Search for the cell housing the specified text and yield its (x, y) center coordinate. 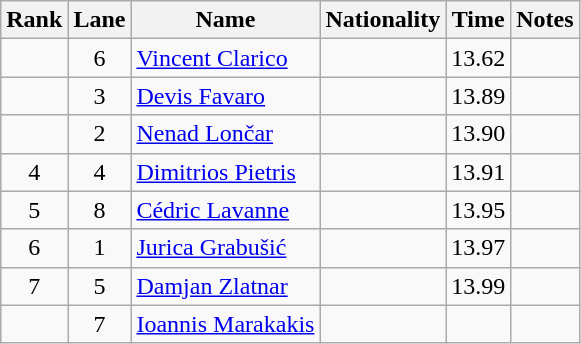
1 (100, 248)
Jurica Grabušić (226, 248)
Time (478, 20)
Ioannis Marakakis (226, 324)
Cédric Lavanne (226, 210)
Notes (545, 20)
Name (226, 20)
Lane (100, 20)
13.62 (478, 58)
13.90 (478, 134)
13.91 (478, 172)
13.97 (478, 248)
8 (100, 210)
Vincent Clarico (226, 58)
13.95 (478, 210)
13.89 (478, 96)
Devis Favaro (226, 96)
13.99 (478, 286)
Rank (34, 20)
Dimitrios Pietris (226, 172)
2 (100, 134)
Nenad Lončar (226, 134)
Damjan Zlatnar (226, 286)
3 (100, 96)
Nationality (383, 20)
